Output the (x, y) coordinate of the center of the cell containing the given text.  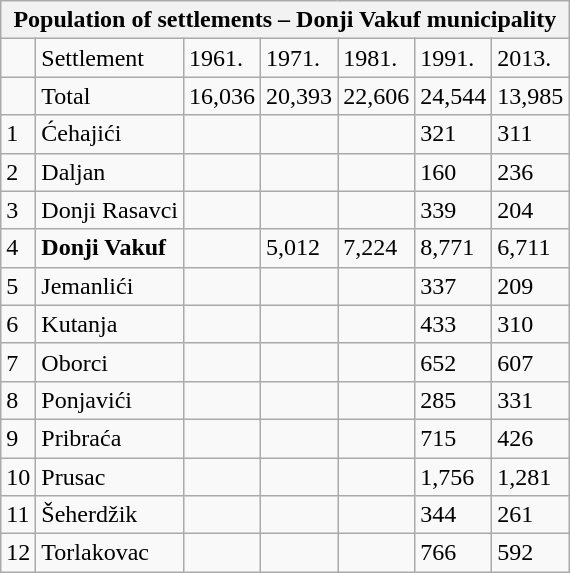
339 (454, 210)
5 (18, 286)
1991. (454, 58)
311 (530, 134)
11 (18, 515)
310 (530, 324)
Daljan (110, 172)
Jemanlići (110, 286)
Donji Vakuf (110, 248)
Pribraća (110, 438)
Prusac (110, 477)
Torlakovac (110, 553)
331 (530, 400)
9 (18, 438)
2013. (530, 58)
209 (530, 286)
16,036 (222, 96)
433 (454, 324)
652 (454, 362)
766 (454, 553)
5,012 (300, 248)
22,606 (376, 96)
1 (18, 134)
4 (18, 248)
13,985 (530, 96)
321 (454, 134)
261 (530, 515)
607 (530, 362)
Settlement (110, 58)
1,756 (454, 477)
Population of settlements – Donji Vakuf municipality (285, 20)
Šeherdžik (110, 515)
24,544 (454, 96)
160 (454, 172)
344 (454, 515)
1981. (376, 58)
3 (18, 210)
Donji Rasavci (110, 210)
8,771 (454, 248)
236 (530, 172)
6 (18, 324)
426 (530, 438)
7 (18, 362)
Kutanja (110, 324)
7,224 (376, 248)
204 (530, 210)
2 (18, 172)
285 (454, 400)
12 (18, 553)
Ponjavići (110, 400)
Ćehajići (110, 134)
10 (18, 477)
337 (454, 286)
6,711 (530, 248)
1971. (300, 58)
Total (110, 96)
Oborci (110, 362)
8 (18, 400)
592 (530, 553)
715 (454, 438)
1,281 (530, 477)
1961. (222, 58)
20,393 (300, 96)
